Locate the cell with the specified text and output its (x, y) center coordinate. 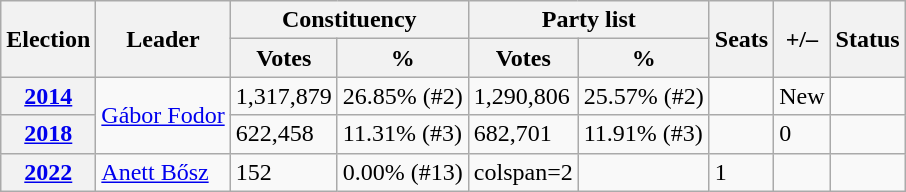
Election (48, 39)
Anett Bősz (163, 172)
colspan=2 (523, 172)
682,701 (523, 134)
622,458 (284, 134)
Party list (588, 20)
New (802, 96)
0 (802, 134)
Leader (163, 39)
Seats (741, 39)
11.91% (#3) (644, 134)
2018 (48, 134)
2022 (48, 172)
Gábor Fodor (163, 115)
+/– (802, 39)
26.85% (#2) (402, 96)
Status (868, 39)
1 (741, 172)
Constituency (349, 20)
0.00% (#13) (402, 172)
11.31% (#3) (402, 134)
2014 (48, 96)
152 (284, 172)
25.57% (#2) (644, 96)
1,290,806 (523, 96)
1,317,879 (284, 96)
